Find where the given text appears and provide that cell's center as [x, y] coordinate. 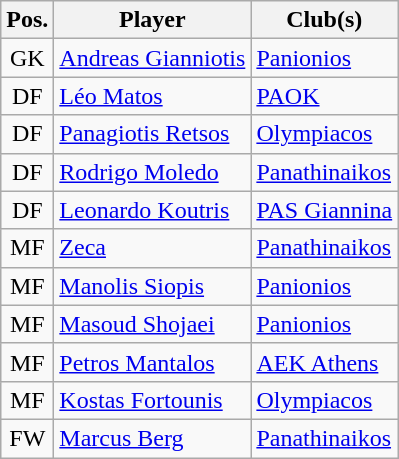
Marcus Berg [152, 438]
Zeca [152, 248]
Andreas Gianniotis [152, 58]
Masoud Shojaei [152, 324]
PAS Giannina [324, 210]
Club(s) [324, 20]
Kostas Fortounis [152, 400]
PAOK [324, 96]
Petros Mantalos [152, 362]
Rodrigo Moledo [152, 172]
Pos. [28, 20]
Manolis Siopis [152, 286]
Player [152, 20]
FW [28, 438]
Léo Matos [152, 96]
GK [28, 58]
Leonardo Koutris [152, 210]
Panagiotis Retsos [152, 134]
AEK Athens [324, 362]
